Scan for the cell matching the given text and deliver its [x, y] coordinate at center. 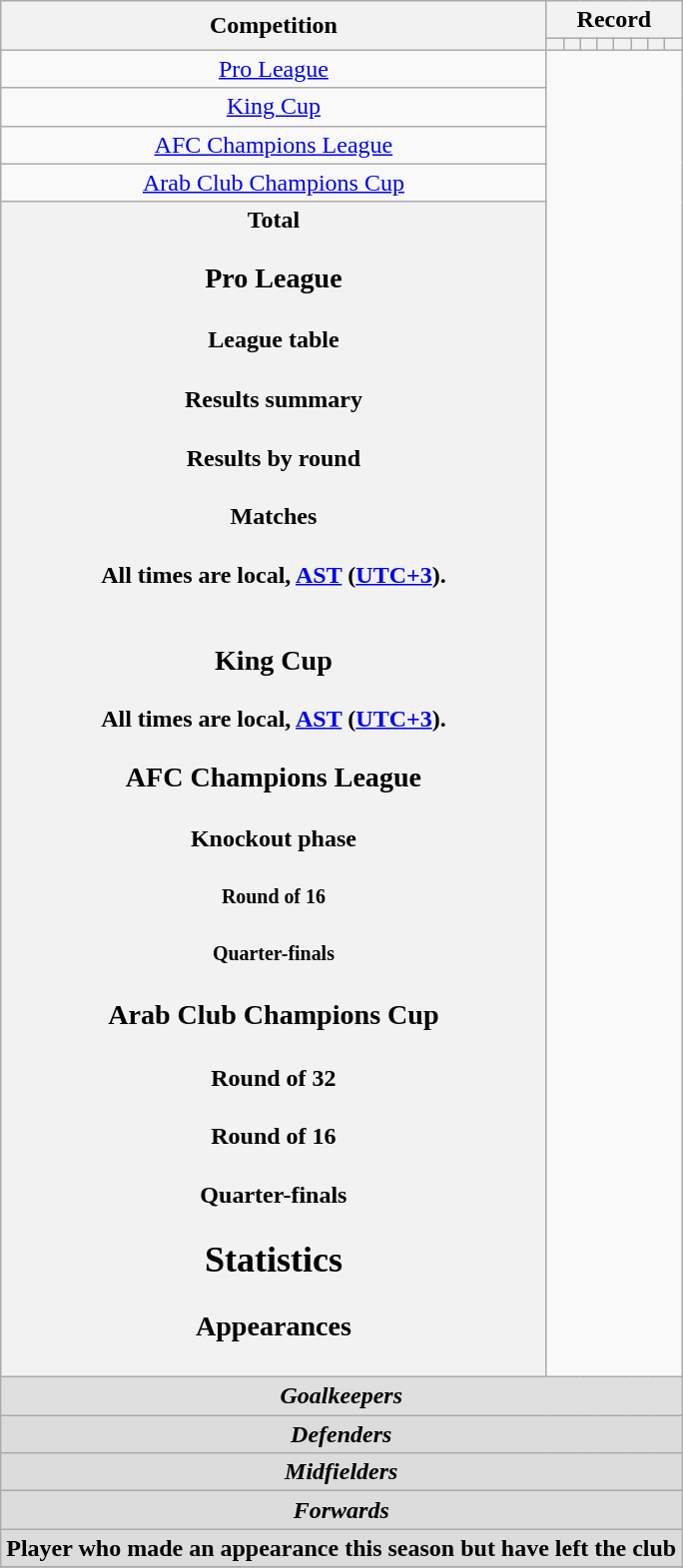
Record [614, 20]
King Cup [274, 107]
Competition [274, 26]
Pro League [274, 69]
Arab Club Champions Cup [274, 183]
AFC Champions League [274, 145]
Player who made an appearance this season but have left the club [341, 1548]
Forwards [341, 1510]
Midfielders [341, 1472]
Defenders [341, 1434]
Goalkeepers [341, 1396]
